Find where the given text appears and provide that cell's center as (x, y) coordinate. 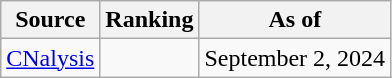
Ranking (150, 20)
As of (295, 20)
September 2, 2024 (295, 58)
Source (50, 20)
CNalysis (50, 58)
